Return the (x, y) coordinate for the center point of the cell that contains the specified text.  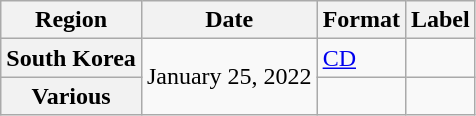
South Korea (72, 58)
Format (361, 20)
Date (229, 20)
Various (72, 96)
Region (72, 20)
CD (361, 58)
January 25, 2022 (229, 77)
Label (440, 20)
